Provide the (x, y) coordinate of the cell's center where the given text is located.  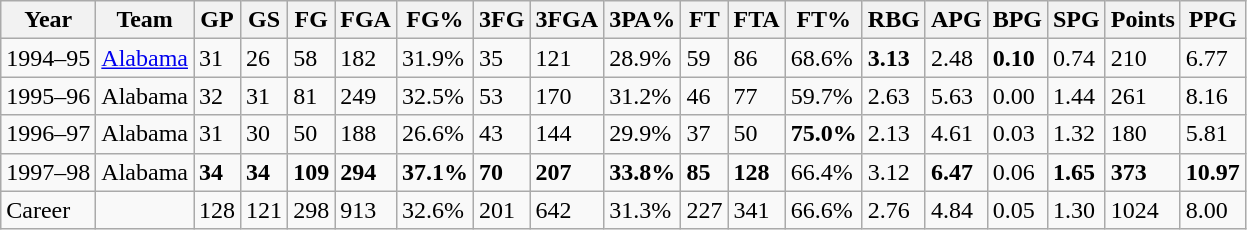
Points (1142, 20)
86 (756, 58)
FG (312, 20)
FG% (434, 20)
RBG (894, 20)
70 (501, 172)
37.1% (434, 172)
66.4% (824, 172)
5.63 (956, 96)
201 (501, 210)
210 (1142, 58)
109 (312, 172)
182 (366, 58)
5.81 (1212, 134)
144 (567, 134)
Career (48, 210)
APG (956, 20)
FT (704, 20)
1.65 (1076, 172)
1.30 (1076, 210)
PPG (1212, 20)
26 (264, 58)
249 (366, 96)
81 (312, 96)
33.8% (642, 172)
GS (264, 20)
1994–95 (48, 58)
0.74 (1076, 58)
BPG (1017, 20)
227 (704, 210)
0.00 (1017, 96)
373 (1142, 172)
31.9% (434, 58)
31.3% (642, 210)
Team (145, 20)
2.13 (894, 134)
35 (501, 58)
Year (48, 20)
3FGA (567, 20)
59 (704, 58)
46 (704, 96)
GP (218, 20)
26.6% (434, 134)
53 (501, 96)
FGA (366, 20)
0.03 (1017, 134)
1024 (1142, 210)
0.05 (1017, 210)
2.76 (894, 210)
30 (264, 134)
0.06 (1017, 172)
31.2% (642, 96)
6.77 (1212, 58)
59.7% (824, 96)
180 (1142, 134)
85 (704, 172)
1997–98 (48, 172)
77 (756, 96)
32.5% (434, 96)
32 (218, 96)
3FG (501, 20)
37 (704, 134)
298 (312, 210)
0.10 (1017, 58)
29.9% (642, 134)
4.61 (956, 134)
913 (366, 210)
170 (567, 96)
1995–96 (48, 96)
1996–97 (48, 134)
3.13 (894, 58)
SPG (1076, 20)
43 (501, 134)
8.00 (1212, 210)
261 (1142, 96)
32.6% (434, 210)
8.16 (1212, 96)
28.9% (642, 58)
6.47 (956, 172)
294 (366, 172)
207 (567, 172)
642 (567, 210)
10.97 (1212, 172)
66.6% (824, 210)
3PA% (642, 20)
1.44 (1076, 96)
FTA (756, 20)
188 (366, 134)
2.63 (894, 96)
1.32 (1076, 134)
2.48 (956, 58)
FT% (824, 20)
3.12 (894, 172)
58 (312, 58)
341 (756, 210)
68.6% (824, 58)
4.84 (956, 210)
75.0% (824, 134)
